Locate the cell with the specified text and output its [X, Y] center coordinate. 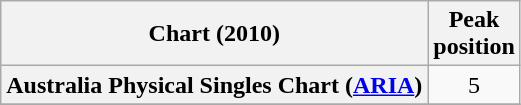
Peakposition [474, 34]
Australia Physical Singles Chart (ARIA) [214, 85]
5 [474, 85]
Chart (2010) [214, 34]
